Identify which cell holds the provided text, then report its (x, y) central coordinate. 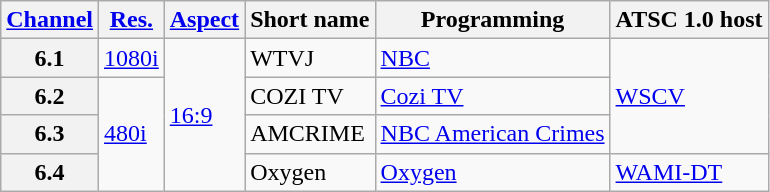
Aspect (204, 20)
1080i (132, 58)
COZI TV (310, 96)
Channel (50, 20)
ATSC 1.0 host (689, 20)
Programming (492, 20)
NBC American Crimes (492, 134)
Res. (132, 20)
Cozi TV (492, 96)
6.3 (50, 134)
WAMI-DT (689, 172)
6.2 (50, 96)
6.4 (50, 172)
WSCV (689, 96)
Short name (310, 20)
480i (132, 134)
WTVJ (310, 58)
AMCRIME (310, 134)
6.1 (50, 58)
NBC (492, 58)
16:9 (204, 115)
